Locate the cell with the specified text and output its [x, y] center coordinate. 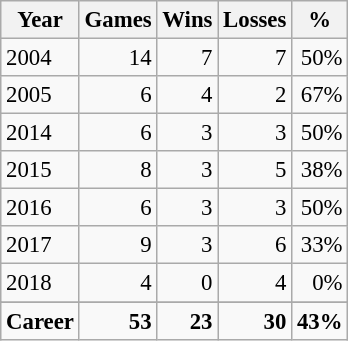
2014 [40, 133]
Games [118, 20]
2015 [40, 170]
0 [188, 283]
5 [255, 170]
53 [118, 321]
0% [320, 283]
Year [40, 20]
Wins [188, 20]
23 [188, 321]
2016 [40, 208]
33% [320, 245]
14 [118, 58]
2 [255, 95]
2018 [40, 283]
% [320, 20]
43% [320, 321]
2004 [40, 58]
2017 [40, 245]
30 [255, 321]
8 [118, 170]
Career [40, 321]
67% [320, 95]
9 [118, 245]
38% [320, 170]
2005 [40, 95]
Losses [255, 20]
